Scan for the cell matching the given text and deliver its (x, y) coordinate at center. 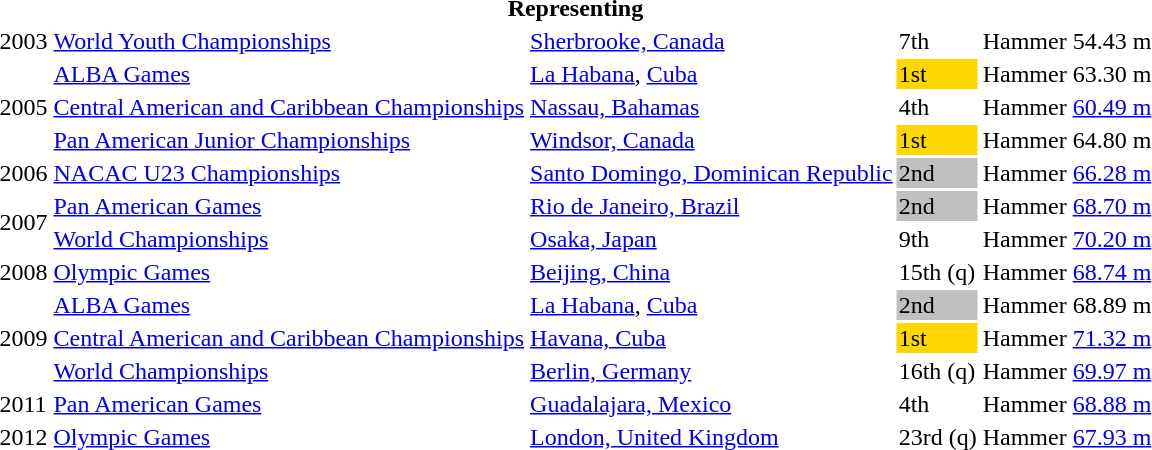
Pan American Junior Championships (289, 140)
Olympic Games (289, 272)
NACAC U23 Championships (289, 173)
16th (q) (938, 371)
Sherbrooke, Canada (712, 41)
Havana, Cuba (712, 338)
Guadalajara, Mexico (712, 404)
Nassau, Bahamas (712, 107)
Windsor, Canada (712, 140)
Santo Domingo, Dominican Republic (712, 173)
World Youth Championships (289, 41)
15th (q) (938, 272)
Berlin, Germany (712, 371)
Osaka, Japan (712, 239)
7th (938, 41)
Rio de Janeiro, Brazil (712, 206)
Beijing, China (712, 272)
9th (938, 239)
